Search for the cell housing the specified text and yield its (X, Y) center coordinate. 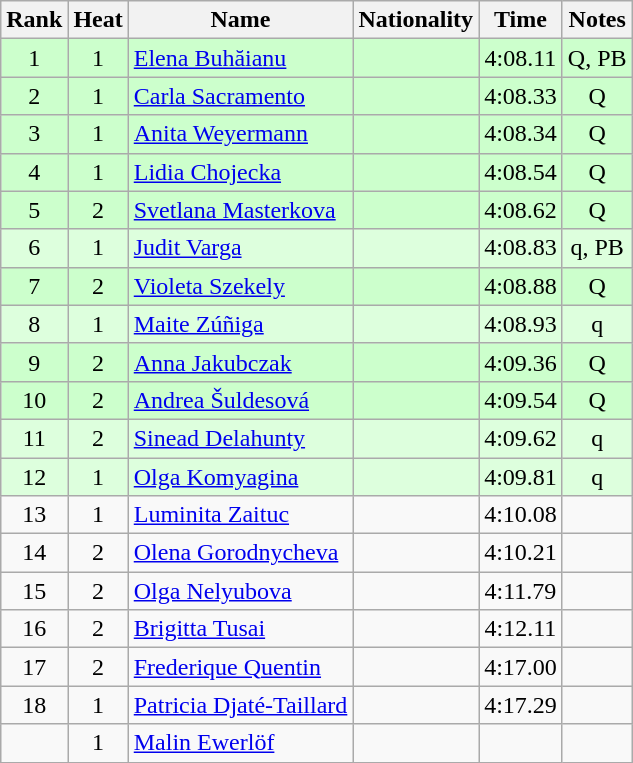
4:08.11 (521, 58)
18 (34, 705)
4:10.08 (521, 515)
4:12.11 (521, 629)
Sinead Delahunty (240, 438)
Rank (34, 20)
4:09.36 (521, 362)
11 (34, 438)
4:08.88 (521, 286)
q, PB (597, 248)
4 (34, 172)
17 (34, 667)
Judit Varga (240, 248)
13 (34, 515)
Malin Ewerlöf (240, 743)
10 (34, 400)
4:10.21 (521, 553)
Frederique Quentin (240, 667)
4:08.83 (521, 248)
Olena Gorodnycheva (240, 553)
14 (34, 553)
4:09.54 (521, 400)
Maite Zúñiga (240, 324)
4:09.62 (521, 438)
Lidia Chojecka (240, 172)
7 (34, 286)
4:11.79 (521, 591)
16 (34, 629)
Svetlana Masterkova (240, 210)
Brigitta Tusai (240, 629)
Violeta Szekely (240, 286)
Carla Sacramento (240, 96)
4:08.33 (521, 96)
9 (34, 362)
Patricia Djaté-Taillard (240, 705)
4:08.62 (521, 210)
4:17.29 (521, 705)
4:08.34 (521, 134)
Andrea Šuldesová (240, 400)
Heat (98, 20)
8 (34, 324)
Time (521, 20)
4:08.54 (521, 172)
3 (34, 134)
4:09.81 (521, 477)
15 (34, 591)
12 (34, 477)
4:17.00 (521, 667)
Anna Jakubczak (240, 362)
Anita Weyermann (240, 134)
Luminita Zaituc (240, 515)
Olga Nelyubova (240, 591)
Elena Buhăianu (240, 58)
Olga Komyagina (240, 477)
6 (34, 248)
Name (240, 20)
Nationality (416, 20)
Notes (597, 20)
4:08.93 (521, 324)
5 (34, 210)
Q, PB (597, 58)
